Locate the cell with the specified text and output its [x, y] center coordinate. 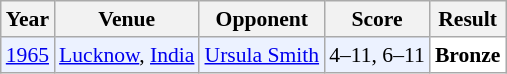
Opponent [262, 19]
Ursula Smith [262, 55]
4–11, 6–11 [377, 55]
1965 [28, 55]
Bronze [468, 55]
Lucknow, India [126, 55]
Year [28, 19]
Score [377, 19]
Venue [126, 19]
Result [468, 19]
